Identify which cell holds the provided text, then report its (X, Y) central coordinate. 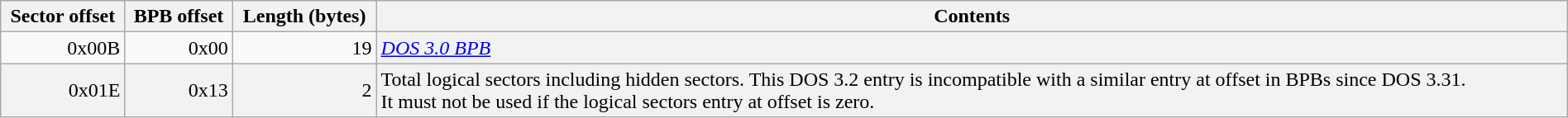
Sector offset (63, 17)
19 (304, 48)
2 (304, 91)
DOS 3.0 BPB (972, 48)
0x01E (63, 91)
0x00 (179, 48)
Length (bytes) (304, 17)
Contents (972, 17)
0x13 (179, 91)
BPB offset (179, 17)
0x00B (63, 48)
